Return the [X, Y] coordinate for the center point of the cell that contains the specified text.  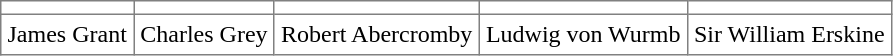
Robert Abercromby [376, 34]
Sir William Erskine [789, 34]
Charles Grey [204, 34]
James Grant [68, 34]
Ludwig von Wurmb [583, 34]
